Detect which cell encompasses the target text, then output its [X, Y] center coordinate. 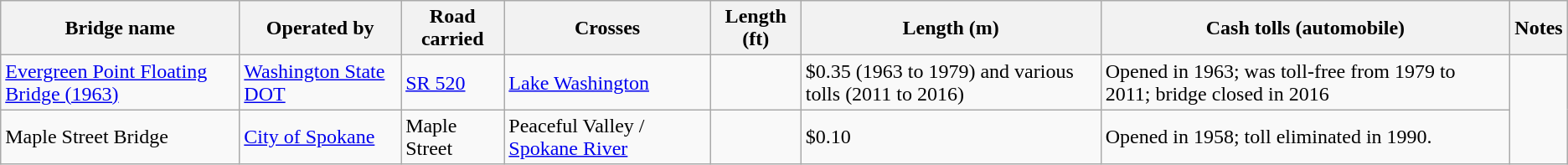
Length (ft) [756, 28]
Opened in 1963; was toll-free from 1979 to 2011; bridge closed in 2016 [1305, 82]
Lake Washington [608, 82]
$0.10 [951, 137]
Bridge name [121, 28]
Evergreen Point Floating Bridge (1963) [121, 82]
Maple Street Bridge [121, 137]
Crosses [608, 28]
Washington State DOT [320, 82]
City of Spokane [320, 137]
Peaceful Valley / Spokane River [608, 137]
Notes [1540, 28]
Maple Street [452, 137]
Opened in 1958; toll eliminated in 1990. [1305, 137]
$0.35 (1963 to 1979) and various tolls (2011 to 2016) [951, 82]
Operated by [320, 28]
Cash tolls (automobile) [1305, 28]
SR 520 [452, 82]
Road carried [452, 28]
Length (m) [951, 28]
